Scan for the cell matching the given text and deliver its [x, y] coordinate at center. 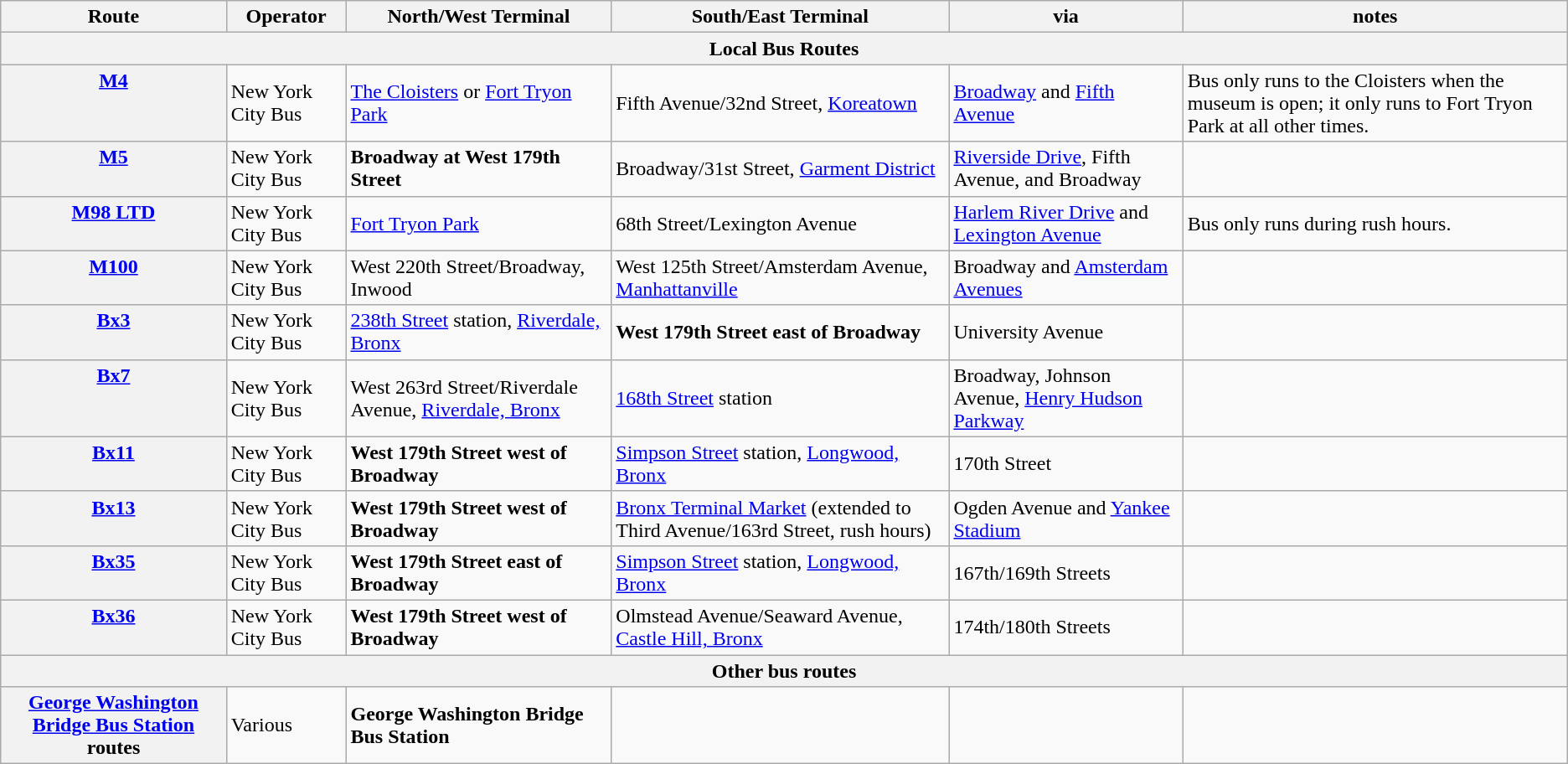
Broadway at West 179th Street [479, 169]
M4 [114, 103]
Bx3 [114, 332]
South/East Terminal [781, 17]
Riverside Drive, Fifth Avenue, and Broadway [1065, 169]
Bx36 [114, 627]
Fort Tryon Park [479, 223]
Bx35 [114, 573]
West 263rd Street/Riverdale Avenue, Riverdale, Bronx [479, 398]
Bx11 [114, 464]
Bus only runs during rush hours. [1375, 223]
238th Street station, Riverdale, Bronx [479, 332]
Harlem River Drive and Lexington Avenue [1065, 223]
Broadway and Fifth Avenue [1065, 103]
University Avenue [1065, 332]
Operator [286, 17]
Other bus routes [784, 671]
notes [1375, 17]
Various [286, 725]
Ogden Avenue and Yankee Stadium [1065, 518]
West 125th Street/Amsterdam Avenue, Manhattanville [781, 278]
Broadway, Johnson Avenue, Henry Hudson Parkway [1065, 398]
Bus only runs to the Cloisters when the museum is open; it only runs to Fort Tryon Park at all other times. [1375, 103]
Local Bus Routes [784, 49]
170th Street [1065, 464]
M98 LTD [114, 223]
Route [114, 17]
via [1065, 17]
M5 [114, 169]
M100 [114, 278]
George Washington Bridge Bus Station routes [114, 725]
West 220th Street/Broadway, Inwood [479, 278]
68th Street/Lexington Avenue [781, 223]
Olmstead Avenue/Seaward Avenue, Castle Hill, Bronx [781, 627]
Bx13 [114, 518]
Fifth Avenue/32nd Street, Koreatown [781, 103]
Broadway and Amsterdam Avenues [1065, 278]
167th/169th Streets [1065, 573]
The Cloisters or Fort Tryon Park [479, 103]
174th/180th Streets [1065, 627]
Bx7 [114, 398]
168th Street station [781, 398]
George Washington Bridge Bus Station [479, 725]
Broadway/31st Street, Garment District [781, 169]
North/West Terminal [479, 17]
Bronx Terminal Market (extended to Third Avenue/163rd Street, rush hours) [781, 518]
